Provide the (X, Y) coordinate of the cell's center where the given text is located.  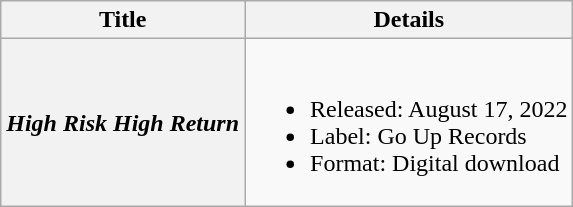
Title (123, 20)
High Risk High Return (123, 122)
Details (409, 20)
Released: August 17, 2022Label: Go Up RecordsFormat: Digital download (409, 122)
